Extract the [x, y] coordinate from the center of the cell holding the provided text.  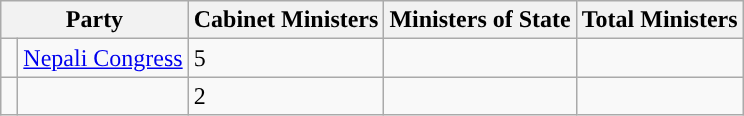
Ministers of State [480, 20]
Cabinet Ministers [286, 20]
Nepali Congress [103, 58]
Party [94, 20]
5 [286, 58]
2 [286, 96]
Total Ministers [660, 20]
